For the text-containing cell, return its midpoint in (X, Y) coordinate format. 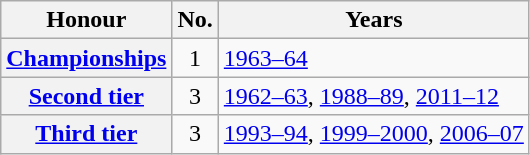
No. (195, 20)
Third tier (86, 134)
Championships (86, 58)
Second tier (86, 96)
1962–63, 1988–89, 2011–12 (374, 96)
1 (195, 58)
Years (374, 20)
Honour (86, 20)
1993–94, 1999–2000, 2006–07 (374, 134)
1963–64 (374, 58)
